Capture the cell that displays the provided text and extract its [X, Y] central coordinate. 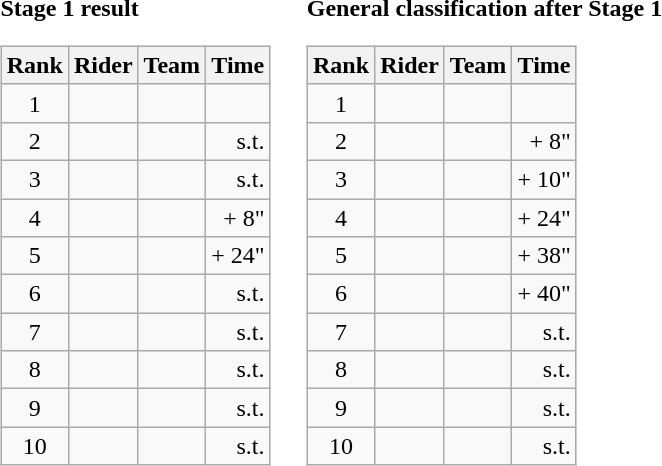
+ 38" [544, 256]
+ 40" [544, 294]
+ 10" [544, 179]
